Locate the cell with the specified text and output its (x, y) center coordinate. 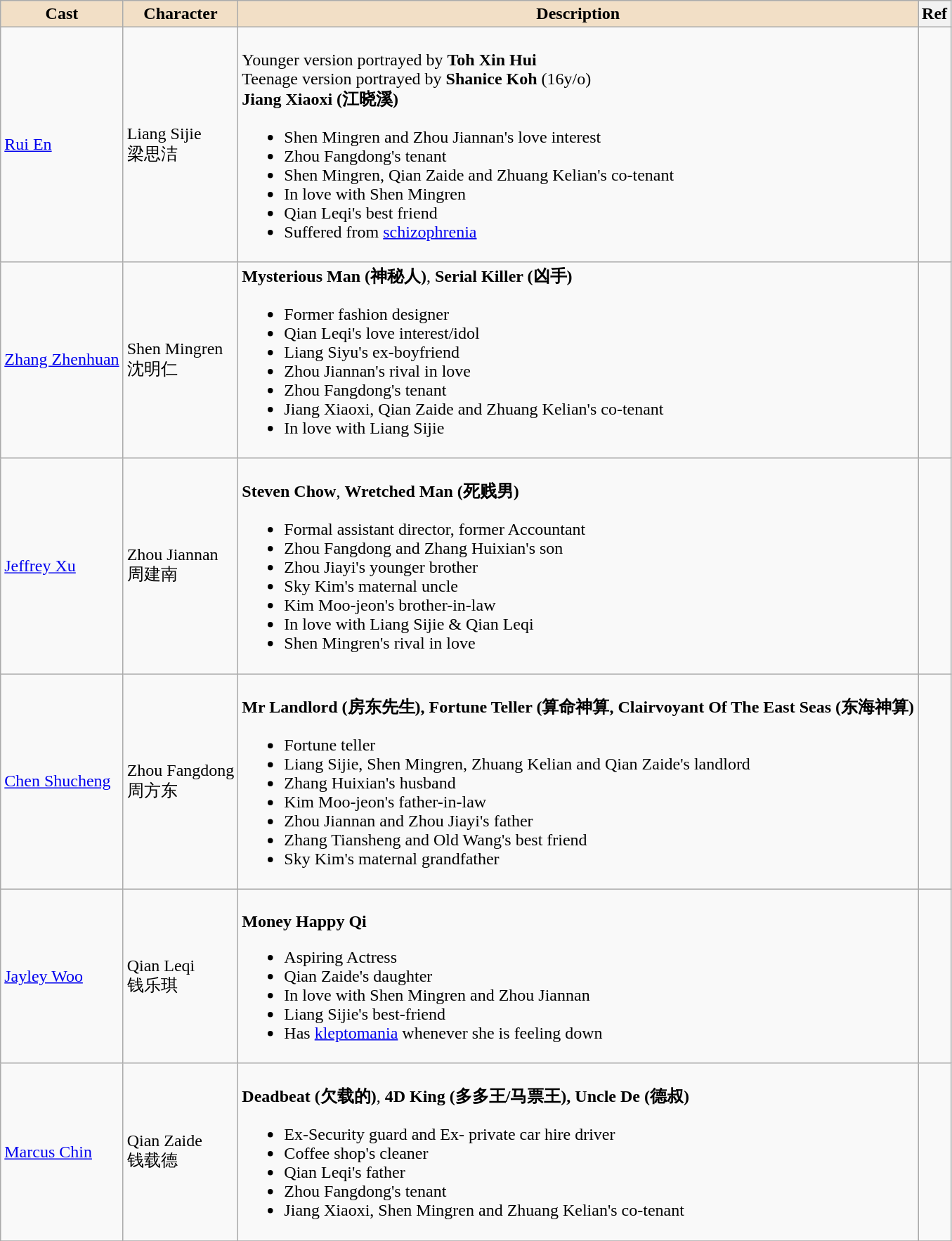
Zhou Fangdong 周方东 (181, 781)
Qian Leqi 钱乐琪 (181, 976)
Liang Sijie 梁思洁 (181, 145)
Description (578, 14)
Ref (934, 14)
Qian Zaide 钱载德 (181, 1152)
Chen Shucheng (62, 781)
Cast (62, 14)
Jeffrey Xu (62, 566)
Rui En (62, 145)
Zhou Jiannan 周建南 (181, 566)
Jayley Woo (62, 976)
Character (181, 14)
Shen Mingren 沈明仁 (181, 360)
Zhang Zhenhuan (62, 360)
Marcus Chin (62, 1152)
